Pinpoint the cell where the given text exists, returning its [X, Y] midpoint coordinate. 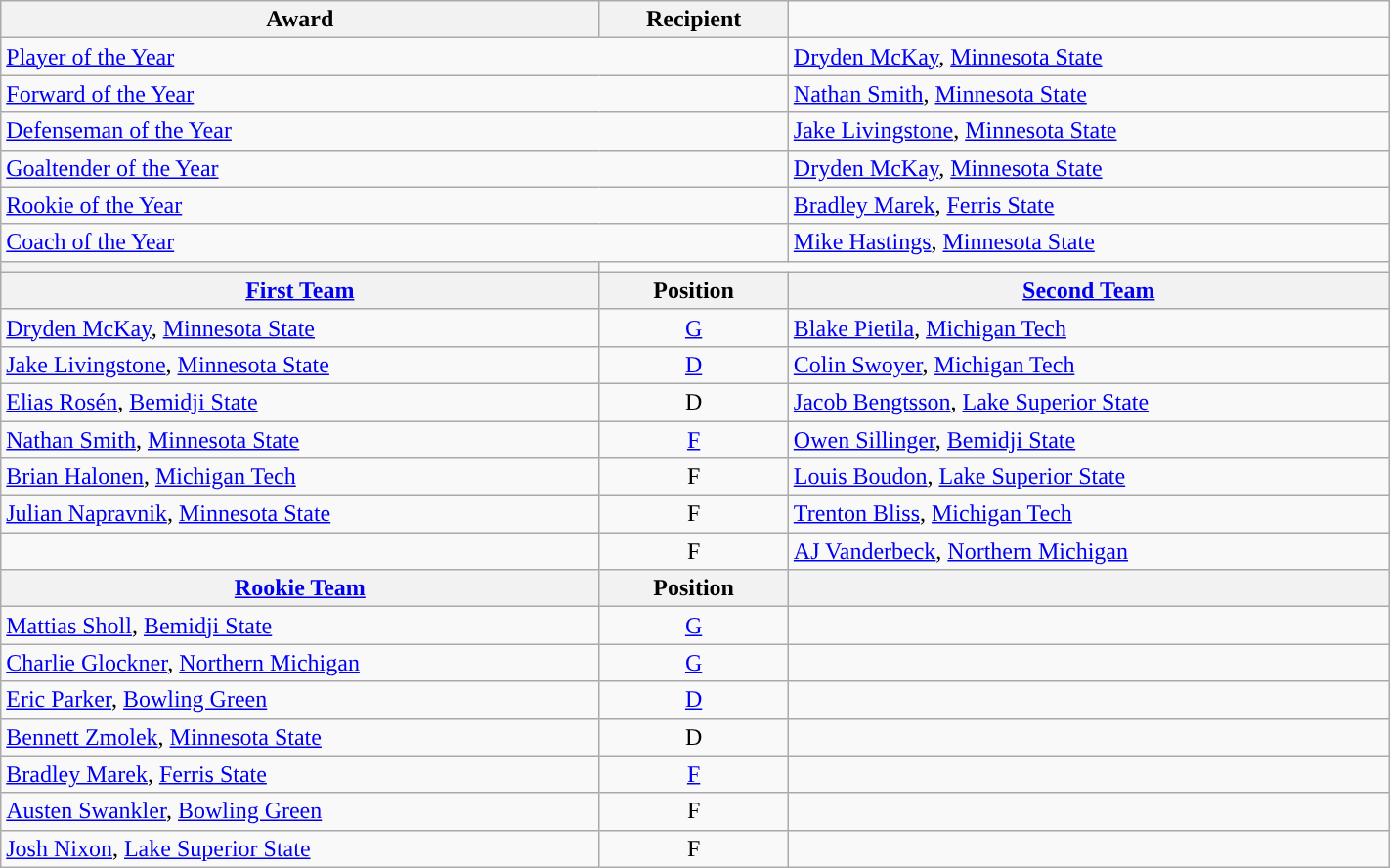
First Team [300, 290]
Charlie Glockner, Northern Michigan [300, 663]
Colin Swoyer, Michigan Tech [1089, 365]
Blake Pietila, Michigan Tech [1089, 327]
Austen Swankler, Bowling Green [300, 811]
Second Team [1089, 290]
Player of the Year [395, 57]
Recipient [694, 20]
Rookie of the Year [395, 205]
Elias Rosén, Bemidji State [300, 402]
Forward of the Year [395, 94]
Jacob Bengtsson, Lake Superior State [1089, 402]
AJ Vanderbeck, Northern Michigan [1089, 551]
Eric Parker, Bowling Green [300, 700]
Julian Napravnik, Minnesota State [300, 514]
Goaltender of the Year [395, 168]
Trenton Bliss, Michigan Tech [1089, 514]
Owen Sillinger, Bemidji State [1089, 439]
Bennett Zmolek, Minnesota State [300, 737]
Rookie Team [300, 588]
Brian Halonen, Michigan Tech [300, 477]
Coach of the Year [395, 242]
Josh Nixon, Lake Superior State [300, 848]
Defenseman of the Year [395, 131]
Louis Boudon, Lake Superior State [1089, 477]
Mattias Sholl, Bemidji State [300, 626]
Award [300, 20]
Mike Hastings, Minnesota State [1089, 242]
